Detect which cell encompasses the target text, then output its (X, Y) center coordinate. 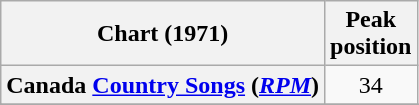
Chart (1971) (163, 34)
Canada Country Songs (RPM) (163, 85)
34 (371, 85)
Peakposition (371, 34)
